Provide the [X, Y] coordinate of the cell's center where the given text is located.  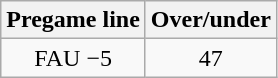
FAU −5 [74, 58]
Over/under [210, 20]
Pregame line [74, 20]
47 [210, 58]
